Return the [X, Y] coordinate for the center point of the cell that contains the specified text.  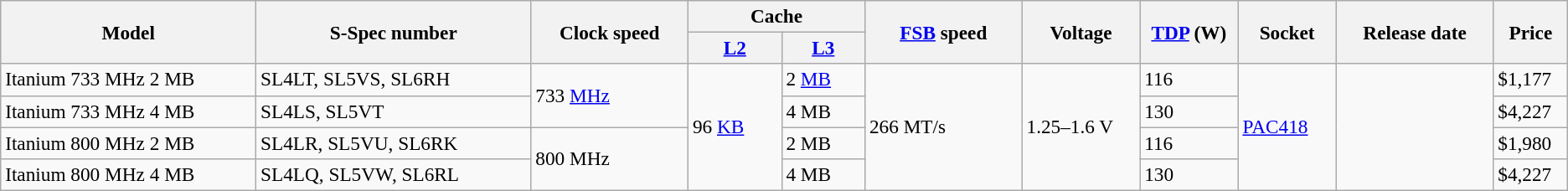
Cache [777, 16]
S-Spec number [394, 32]
Socket [1287, 32]
Model [129, 32]
Itanium 800 MHz 2 MB [129, 142]
Release date [1415, 32]
266 MT/s [944, 127]
FSB speed [944, 32]
SL4LT, SL5VS, SL6RH [394, 80]
TDP (W) [1189, 32]
Voltage [1081, 32]
SL4LQ, SL5VW, SL6RL [394, 174]
Clock speed [610, 32]
SL4LS, SL5VT [394, 111]
1.25–1.6 V [1081, 127]
PAC418 [1287, 127]
Itanium 733 MHz 2 MB [129, 80]
733 MHz [610, 95]
SL4LR, SL5VU, SL6RK [394, 142]
96 KB [735, 127]
Price [1531, 32]
Itanium 733 MHz 4 MB [129, 111]
$1,980 [1531, 142]
L3 [823, 48]
$1,177 [1531, 80]
Itanium 800 MHz 4 MB [129, 174]
800 MHz [610, 158]
L2 [735, 48]
